Output the [x, y] coordinate of the center of the cell containing the given text.  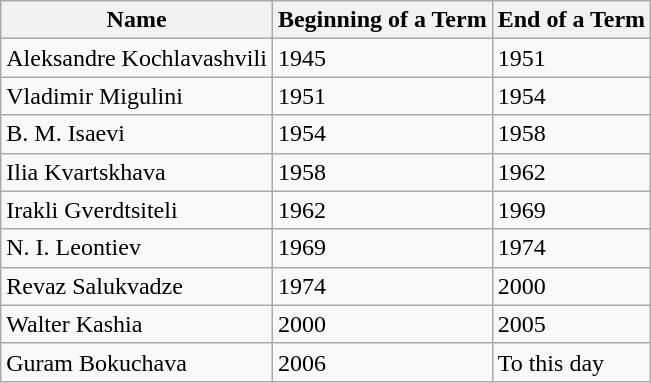
Name [137, 20]
2005 [571, 324]
End of a Term [571, 20]
1945 [382, 58]
2006 [382, 362]
Revaz Salukvadze [137, 286]
Walter Kashia [137, 324]
N. I. Leontiev [137, 248]
Ilia Kvartskhava [137, 172]
B. M. Isaevi [137, 134]
Aleksandre Kochlavashvili [137, 58]
Beginning of a Term [382, 20]
Vladimir Migulini [137, 96]
To this day [571, 362]
Irakli Gverdtsiteli [137, 210]
Guram Bokuchava [137, 362]
